Determine the (X, Y) coordinate at the center of the cell enclosing the given text.  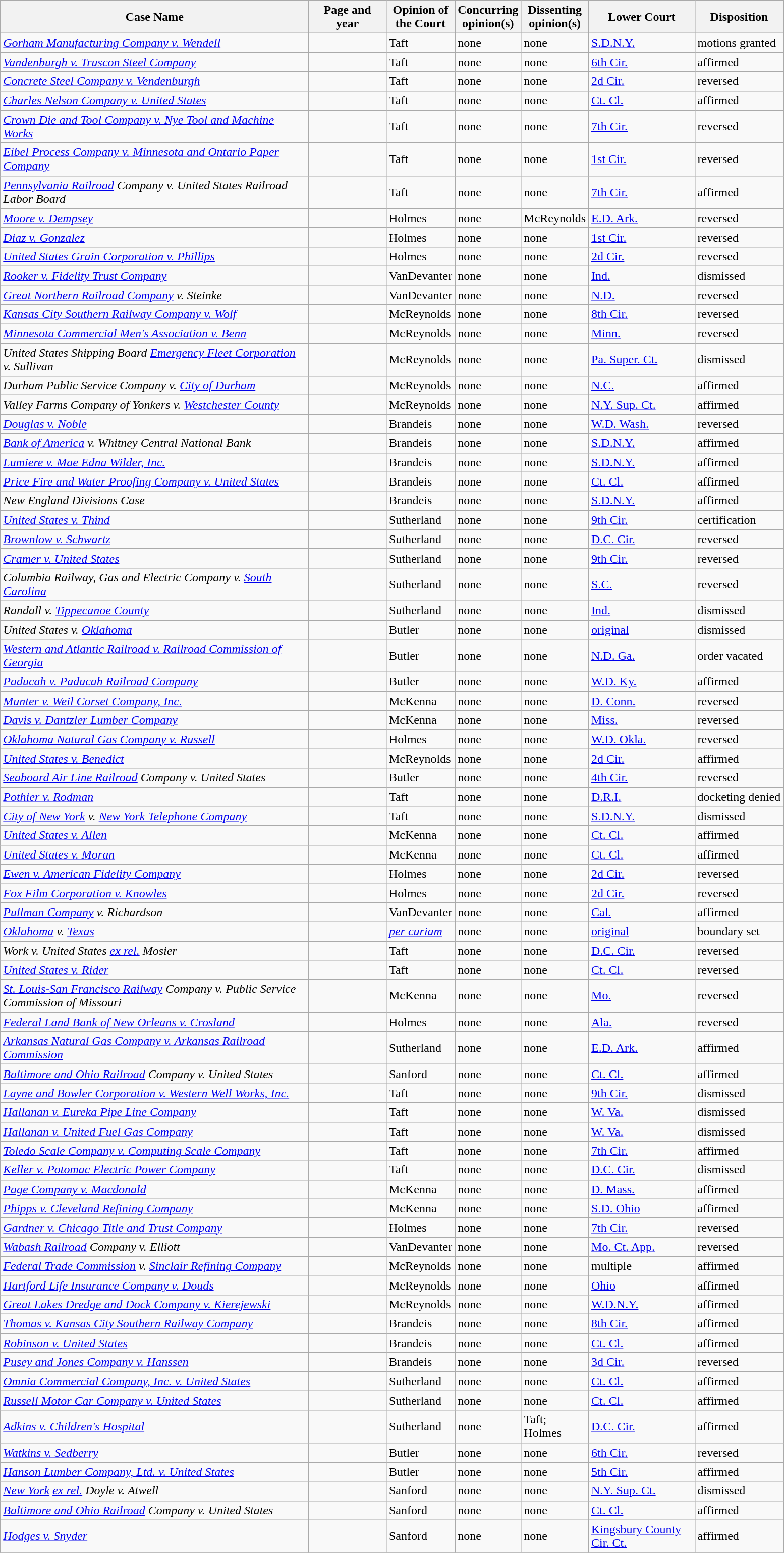
Diaz v. Gonzalez (154, 237)
City of New York v. New York Telephone Company (154, 816)
Phipps v. Cleveland Refining Company (154, 1208)
Pullman Company v. Richardson (154, 912)
boundary set (739, 931)
Miss. (642, 720)
Pa. Super. Ct. (642, 359)
Great Lakes Dredge and Dock Company v. Kierejewski (154, 1305)
Lumiere v. Mae Edna Wilder, Inc. (154, 462)
Oklahoma v. Texas (154, 931)
Davis v. Dantzler Lumber Company (154, 720)
Hanson Lumber Company, Ltd. v. United States (154, 1472)
Randall v. Tippecanoe County (154, 610)
W.D.N.Y. (642, 1305)
Columbia Railway, Gas and Electric Company v. South Carolina (154, 584)
4th Cir. (642, 778)
Concrete Steel Company v. Vendenburgh (154, 81)
Taft; Holmes (555, 1426)
motions granted (739, 43)
Minnesota Commercial Men's Association v. Benn (154, 334)
Work v. United States ex rel. Mosier (154, 950)
Eibel Process Company v. Minnesota and Ontario Paper Company (154, 159)
Robinson v. United States (154, 1343)
S.C. (642, 584)
W.D. Ky. (642, 682)
N.D. Ga. (642, 656)
Page and year (348, 17)
Bank of America v. Whitney Central National Bank (154, 443)
Hallanan v. Eureka Pipe Line Company (154, 1112)
Pusey and Jones Company v. Hanssen (154, 1362)
Seaboard Air Line Railroad Company v. United States (154, 778)
docketing denied (739, 797)
Kingsbury County Cir. Ct. (642, 1536)
Vandenburgh v. Truscon Steel Company (154, 62)
Layne and Bowler Corporation v. Western Well Works, Inc. (154, 1093)
Pothier v. Rodman (154, 797)
Case Name (154, 17)
Toledo Scale Company v. Computing Scale Company (154, 1151)
3d Cir. (642, 1362)
Federal Trade Commission v. Sinclair Refining Company (154, 1266)
Wabash Railroad Company v. Elliott (154, 1247)
Hodges v. Snyder (154, 1536)
Kansas City Southern Railway Company v. Wolf (154, 314)
Western and Atlantic Railroad v. Railroad Commission of Georgia (154, 656)
Minn. (642, 334)
Price Fire and Water Proofing Company v. United States (154, 481)
Cal. (642, 912)
Ohio (642, 1286)
St. Louis-San Francisco Railway Company v. Public Service Commission of Missouri (154, 996)
multiple (642, 1266)
Valley Farms Company of Yonkers v. Westchester County (154, 405)
Disposition (739, 17)
New York ex rel. Doyle v. Atwell (154, 1491)
Watkins v. Sedberry (154, 1453)
United States Shipping Board Emergency Fleet Corporation v. Sullivan (154, 359)
Arkansas Natural Gas Company v. Arkansas Railroad Commission (154, 1048)
Dissenting opinion(s) (555, 17)
N.C. (642, 386)
Gorham Manufacturing Company v. Wendell (154, 43)
Fox Film Corporation v. Knowles (154, 893)
United States v. Oklahoma (154, 629)
Oklahoma Natural Gas Company v. Russell (154, 739)
S.D. Ohio (642, 1208)
Durham Public Service Company v. City of Durham (154, 386)
5th Cir. (642, 1472)
Mo. Ct. App. (642, 1247)
D. Conn. (642, 701)
United States v. Benedict (154, 759)
Crown Die and Tool Company v. Nye Tool and Machine Works (154, 126)
Concurring opinion(s) (488, 17)
Gardner v. Chicago Title and Trust Company (154, 1227)
W.D. Wash. (642, 424)
certification (739, 520)
D. Mass. (642, 1189)
Omnia Commercial Company, Inc. v. United States (154, 1381)
Cramer v. United States (154, 558)
W.D. Okla. (642, 739)
New England Divisions Case (154, 501)
Hartford Life Insurance Company v. Douds (154, 1286)
Opinion of the Court (420, 17)
Russell Motor Car Company v. United States (154, 1401)
Munter v. Weil Corset Company, Inc. (154, 701)
Paducah v. Paducah Railroad Company (154, 682)
Brownlow v. Schwartz (154, 539)
Douglas v. Noble (154, 424)
per curiam (420, 931)
N.D. (642, 295)
United States Grain Corporation v. Phillips (154, 256)
Thomas v. Kansas City Southern Railway Company (154, 1324)
Moore v. Dempsey (154, 218)
D.R.I. (642, 797)
Pennsylvania Railroad Company v. United States Railroad Labor Board (154, 192)
Ewen v. American Fidelity Company (154, 874)
Keller v. Potomac Electric Power Company (154, 1170)
United States v. Rider (154, 970)
Great Northern Railroad Company v. Steinke (154, 295)
Federal Land Bank of New Orleans v. Crosland (154, 1022)
Lower Court (642, 17)
Hallanan v. United Fuel Gas Company (154, 1132)
order vacated (739, 656)
United States v. Moran (154, 854)
Ala. (642, 1022)
Rooker v. Fidelity Trust Company (154, 276)
Page Company v. Macdonald (154, 1189)
Charles Nelson Company v. United States (154, 100)
United States v. Allen (154, 835)
Adkins v. Children's Hospital (154, 1426)
United States v. Thind (154, 520)
Mo. (642, 996)
